Output the [x, y] coordinate of the center of the cell containing the given text.  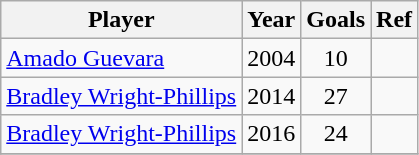
Year [272, 20]
Goals [336, 20]
10 [336, 58]
24 [336, 134]
Ref [394, 20]
2014 [272, 96]
27 [336, 96]
2016 [272, 134]
2004 [272, 58]
Amado Guevara [122, 58]
Player [122, 20]
